Return [x, y] of the center of cell containing provided text 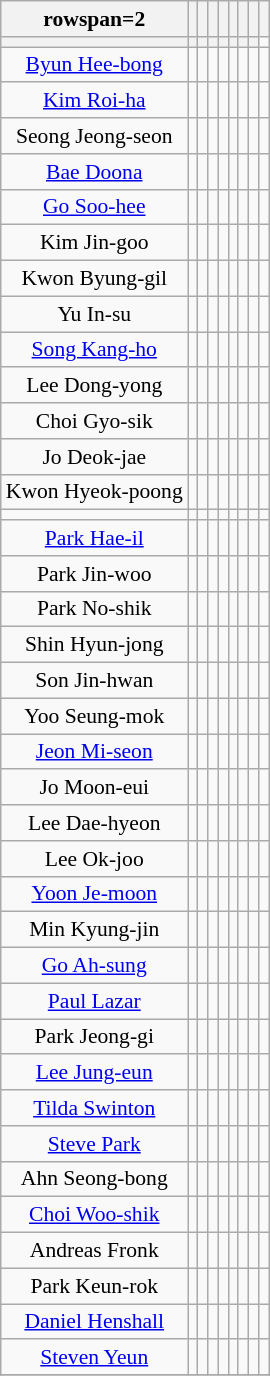
Park Hae-il [94, 538]
Choi Woo-shik [94, 1215]
Kwon Hyeok-poong [94, 492]
Jeon Mi-seon [94, 752]
Byun Hee-bong [94, 65]
Kwon Byung-gil [94, 279]
Seong Jeong-seon [94, 136]
Jo Moon-eui [94, 788]
Park Jin-woo [94, 574]
Steven Yeun [94, 1358]
Kim Jin-goo [94, 243]
Choi Gyo-sik [94, 421]
Shin Hyun-jong [94, 645]
Lee Dong-yong [94, 386]
Yu In-su [94, 314]
Son Jin-hwan [94, 681]
Song Kang-ho [94, 350]
rowspan=2 [94, 19]
Bae Doona [94, 172]
Go Soo-hee [94, 207]
Tilda Swinton [94, 1108]
Go Ah-sung [94, 966]
Andreas Fronk [94, 1251]
Park Keun-rok [94, 1286]
Yoo Seung-mok [94, 716]
Park Jeong-gi [94, 1037]
Steve Park [94, 1144]
Lee Dae-hyeon [94, 823]
Yoon Je-moon [94, 894]
Min Kyung-jin [94, 930]
Ahn Seong-bong [94, 1179]
Lee Ok-joo [94, 859]
Jo Deok-jae [94, 457]
Paul Lazar [94, 1001]
Kim Roi-ha [94, 101]
Park No-shik [94, 609]
Daniel Henshall [94, 1322]
Lee Jung-eun [94, 1073]
